Scan for the cell matching the given text and deliver its (x, y) coordinate at center. 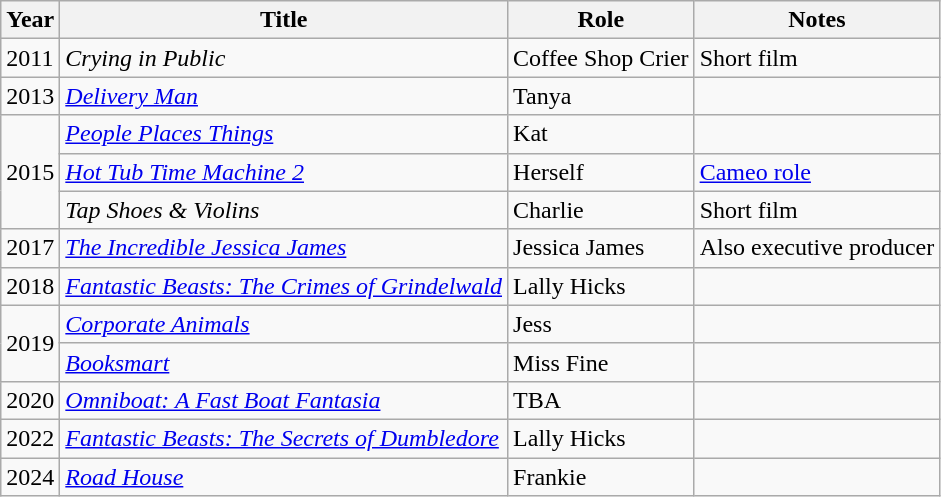
Fantastic Beasts: The Crimes of Grindelwald (284, 286)
Tap Shoes & Violins (284, 210)
Charlie (602, 210)
Jess (602, 324)
Booksmart (284, 362)
Also executive producer (817, 248)
2019 (30, 343)
2018 (30, 286)
TBA (602, 400)
Tanya (602, 96)
Hot Tub Time Machine 2 (284, 172)
Cameo role (817, 172)
Jessica James (602, 248)
Frankie (602, 477)
Fantastic Beasts: The Secrets of Dumbledore (284, 438)
Coffee Shop Crier (602, 58)
Omniboat: A Fast Boat Fantasia (284, 400)
Year (30, 20)
Title (284, 20)
2020 (30, 400)
2013 (30, 96)
2022 (30, 438)
Road House (284, 477)
2017 (30, 248)
2011 (30, 58)
People Places Things (284, 134)
Role (602, 20)
Herself (602, 172)
2024 (30, 477)
Corporate Animals (284, 324)
Delivery Man (284, 96)
Crying in Public (284, 58)
Miss Fine (602, 362)
Notes (817, 20)
2015 (30, 172)
The Incredible Jessica James (284, 248)
Kat (602, 134)
